Find where the given text appears and provide that cell's center as (x, y) coordinate. 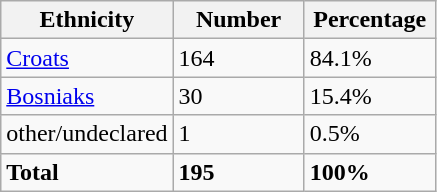
Ethnicity (87, 20)
0.5% (370, 134)
Number (238, 20)
164 (238, 58)
30 (238, 96)
195 (238, 172)
1 (238, 134)
Total (87, 172)
100% (370, 172)
84.1% (370, 58)
Croats (87, 58)
Bosniaks (87, 96)
Percentage (370, 20)
15.4% (370, 96)
other/undeclared (87, 134)
